Output the (X, Y) coordinate of the center of the cell containing the given text.  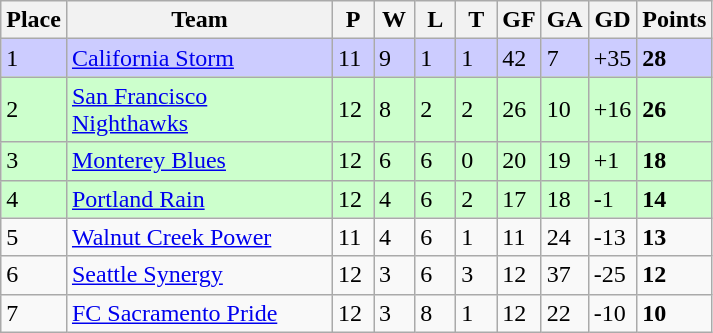
GD (612, 20)
14 (674, 199)
T (476, 20)
24 (564, 237)
-10 (612, 313)
California Storm (199, 58)
-25 (612, 275)
-1 (612, 199)
Monterey Blues (199, 161)
20 (519, 161)
19 (564, 161)
37 (564, 275)
13 (674, 237)
9 (394, 58)
+16 (612, 110)
W (394, 20)
-13 (612, 237)
San Francisco Nighthawks (199, 110)
17 (519, 199)
42 (519, 58)
L (436, 20)
Place (34, 20)
Seattle Synergy (199, 275)
GA (564, 20)
28 (674, 58)
Team (199, 20)
FC Sacramento Pride (199, 313)
Portland Rain (199, 199)
GF (519, 20)
P (354, 20)
Points (674, 20)
0 (476, 161)
Walnut Creek Power (199, 237)
22 (564, 313)
+35 (612, 58)
5 (34, 237)
+1 (612, 161)
